For the text-containing cell, return its midpoint in (X, Y) coordinate format. 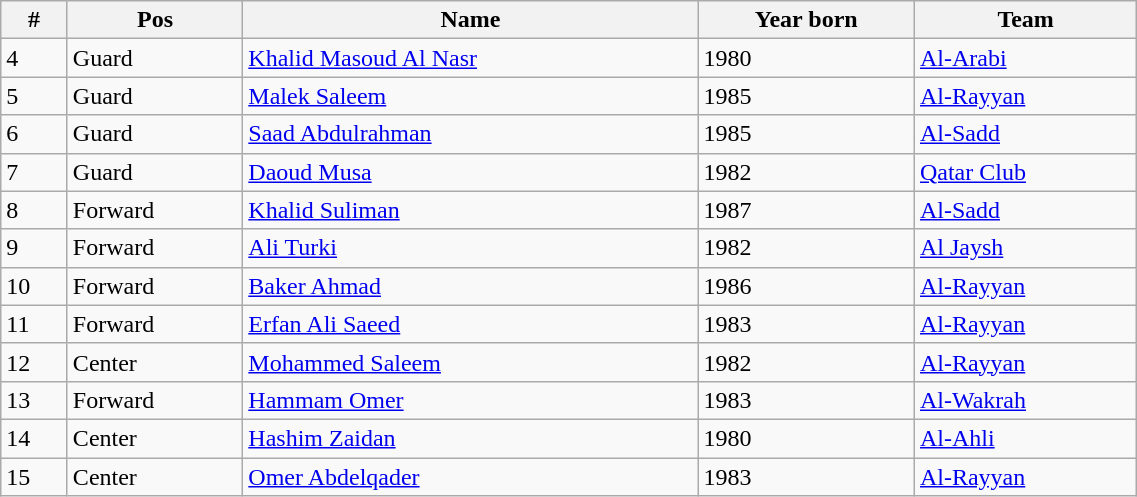
14 (34, 438)
Khalid Suliman (470, 210)
1987 (806, 210)
7 (34, 172)
1986 (806, 286)
Daoud Musa (470, 172)
Al Jaysh (1025, 248)
Name (470, 20)
Erfan Ali Saeed (470, 324)
15 (34, 477)
Al-Arabi (1025, 58)
Hammam Omer (470, 400)
8 (34, 210)
4 (34, 58)
Qatar Club (1025, 172)
Hashim Zaidan (470, 438)
12 (34, 362)
Year born (806, 20)
13 (34, 400)
Al-Ahli (1025, 438)
Ali Turki (470, 248)
10 (34, 286)
5 (34, 96)
11 (34, 324)
# (34, 20)
Baker Ahmad (470, 286)
9 (34, 248)
Khalid Masoud Al Nasr (470, 58)
Al-Wakrah (1025, 400)
Pos (154, 20)
Saad Abdulrahman (470, 134)
Mohammed Saleem (470, 362)
Omer Abdelqader (470, 477)
6 (34, 134)
Malek Saleem (470, 96)
Team (1025, 20)
